Determine the [X, Y] coordinate at the center of the cell enclosing the given text.  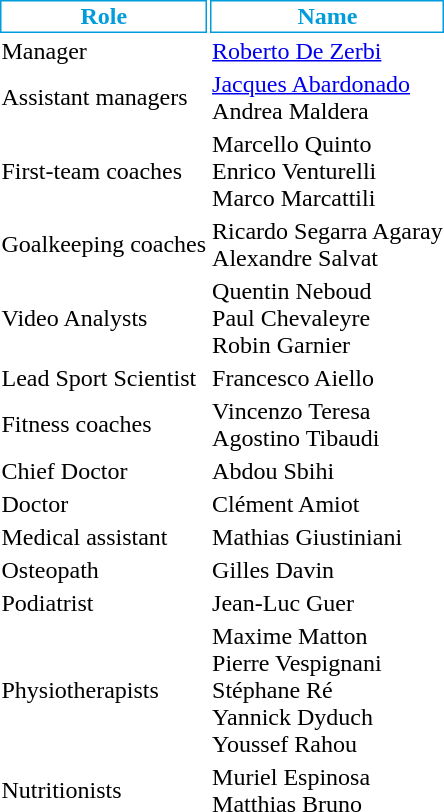
Fitness coaches [104, 424]
Role [104, 16]
Chief Doctor [104, 471]
Lead Sport Scientist [104, 378]
Medical assistant [104, 537]
Video Analysts [104, 318]
Podiatrist [104, 603]
Goalkeeping coaches [104, 244]
Assistant managers [104, 98]
Osteopath [104, 570]
Manager [104, 51]
First-team coaches [104, 171]
Doctor [104, 504]
Physiotherapists [104, 690]
